Detect which cell encompasses the target text, then output its (X, Y) center coordinate. 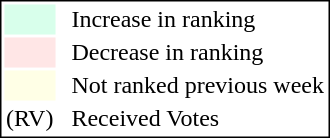
(RV) (29, 119)
Received Votes (198, 119)
Not ranked previous week (198, 85)
Decrease in ranking (198, 53)
Increase in ranking (198, 19)
